Provide the (x, y) coordinate of the cell's center where the given text is located.  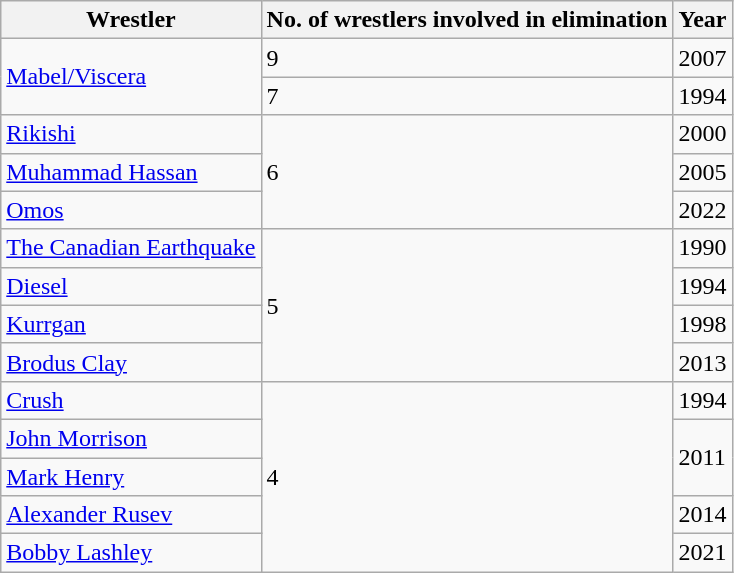
2007 (702, 58)
Year (702, 20)
2000 (702, 134)
6 (467, 172)
5 (467, 305)
7 (467, 96)
2021 (702, 553)
4 (467, 476)
Crush (131, 400)
2011 (702, 457)
2013 (702, 362)
Bobby Lashley (131, 553)
2022 (702, 210)
Mabel/Viscera (131, 77)
Rikishi (131, 134)
1990 (702, 248)
Kurrgan (131, 324)
Mark Henry (131, 477)
2005 (702, 172)
9 (467, 58)
John Morrison (131, 438)
Diesel (131, 286)
Wrestler (131, 20)
Brodus Clay (131, 362)
1998 (702, 324)
The Canadian Earthquake (131, 248)
Omos (131, 210)
Alexander Rusev (131, 515)
2014 (702, 515)
No. of wrestlers involved in elimination (467, 20)
Muhammad Hassan (131, 172)
